Extract the (X, Y) coordinate from the center of the cell holding the provided text.  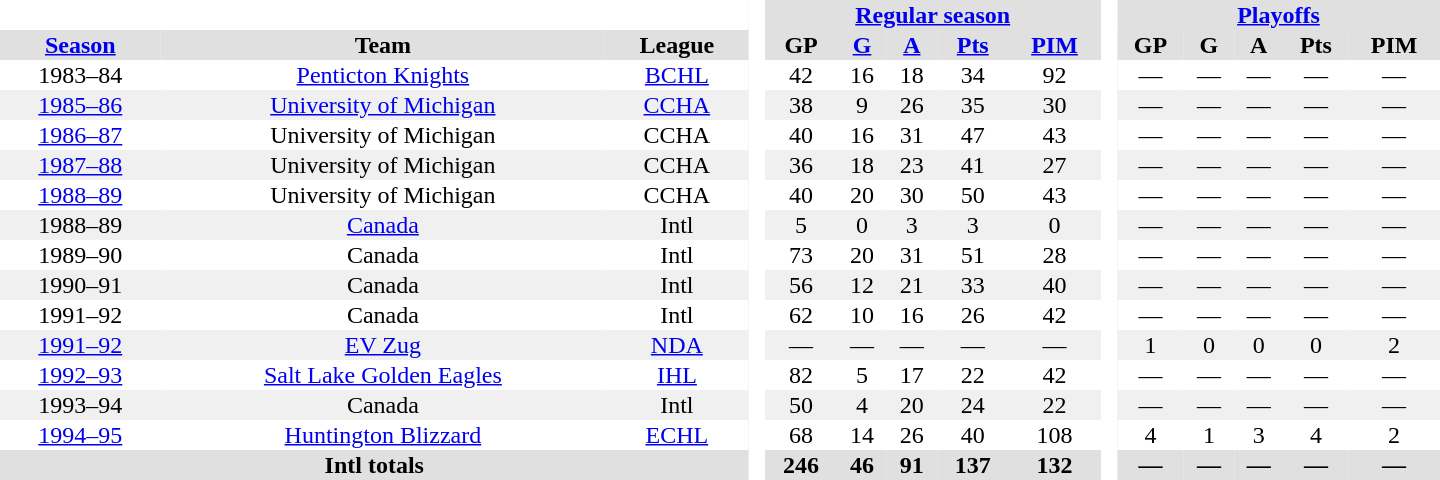
23 (912, 165)
14 (862, 435)
33 (973, 285)
NDA (676, 345)
82 (801, 375)
92 (1055, 75)
27 (1055, 165)
1987–88 (80, 165)
47 (973, 135)
46 (862, 465)
91 (912, 465)
73 (801, 255)
Regular season (932, 15)
EV Zug (384, 345)
56 (801, 285)
ECHL (676, 435)
137 (973, 465)
10 (862, 315)
38 (801, 105)
62 (801, 315)
51 (973, 255)
1992–93 (80, 375)
IHL (676, 375)
1993–94 (80, 405)
Penticton Knights (384, 75)
246 (801, 465)
1990–91 (80, 285)
41 (973, 165)
132 (1055, 465)
28 (1055, 255)
68 (801, 435)
1989–90 (80, 255)
34 (973, 75)
Salt Lake Golden Eagles (384, 375)
Huntington Blizzard (384, 435)
Playoffs (1278, 15)
1985–86 (80, 105)
24 (973, 405)
12 (862, 285)
108 (1055, 435)
BCHL (676, 75)
9 (862, 105)
36 (801, 165)
Season (80, 45)
21 (912, 285)
35 (973, 105)
Team (384, 45)
1983–84 (80, 75)
League (676, 45)
1986–87 (80, 135)
17 (912, 375)
1994–95 (80, 435)
Intl totals (374, 465)
